Locate the cell with the specified text and output its [X, Y] center coordinate. 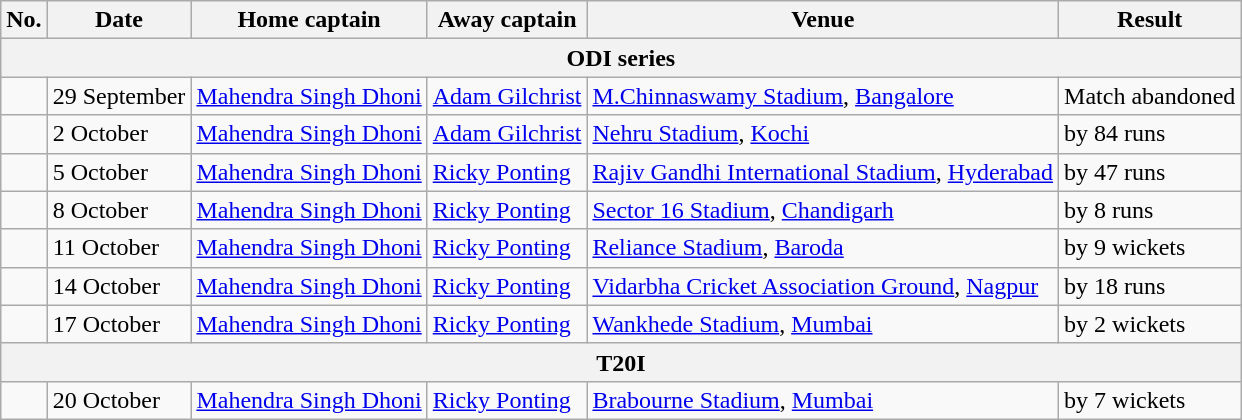
Date [119, 20]
T20I [621, 362]
by 84 runs [1150, 134]
Reliance Stadium, Baroda [823, 248]
20 October [119, 400]
by 2 wickets [1150, 324]
Venue [823, 20]
by 9 wickets [1150, 248]
by 7 wickets [1150, 400]
by 18 runs [1150, 286]
Vidarbha Cricket Association Ground, Nagpur [823, 286]
ODI series [621, 58]
Result [1150, 20]
5 October [119, 172]
17 October [119, 324]
M.Chinnaswamy Stadium, Bangalore [823, 96]
Brabourne Stadium, Mumbai [823, 400]
by 8 runs [1150, 210]
2 October [119, 134]
Home captain [309, 20]
8 October [119, 210]
14 October [119, 286]
Match abandoned [1150, 96]
11 October [119, 248]
Nehru Stadium, Kochi [823, 134]
by 47 runs [1150, 172]
No. [24, 20]
Away captain [507, 20]
Rajiv Gandhi International Stadium, Hyderabad [823, 172]
Sector 16 Stadium, Chandigarh [823, 210]
Wankhede Stadium, Mumbai [823, 324]
29 September [119, 96]
